Search for the cell housing the specified text and yield its [x, y] center coordinate. 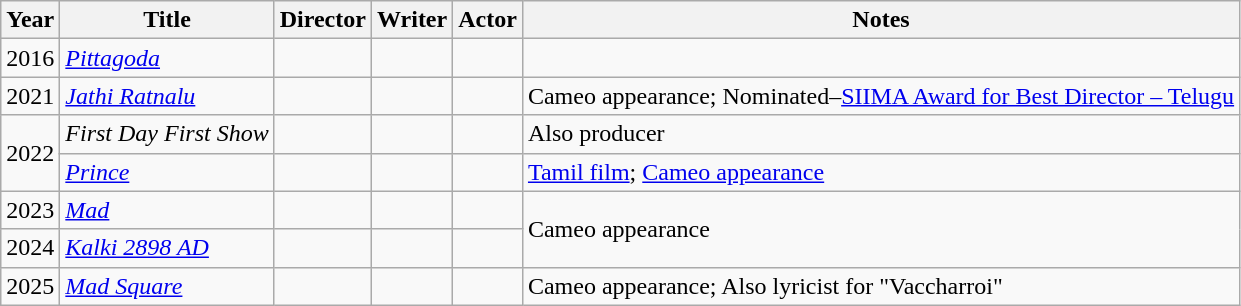
Prince [167, 172]
Director [322, 20]
2024 [30, 248]
Jathi Ratnalu [167, 96]
Actor [488, 20]
Cameo appearance [880, 229]
2016 [30, 58]
2023 [30, 210]
2022 [30, 153]
Year [30, 20]
Kalki 2898 AD [167, 248]
Tamil film; Cameo appearance [880, 172]
Also producer [880, 134]
2021 [30, 96]
First Day First Show [167, 134]
Mad Square [167, 286]
Writer [412, 20]
Notes [880, 20]
2025 [30, 286]
Cameo appearance; Also lyricist for "Vaccharroi" [880, 286]
Title [167, 20]
Mad [167, 210]
Pittagoda [167, 58]
Cameo appearance; Nominated–SIIMA Award for Best Director – Telugu [880, 96]
